Find where the given text appears and provide that cell's center as [x, y] coordinate. 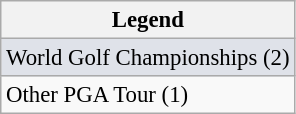
Other PGA Tour (1) [148, 95]
Legend [148, 20]
World Golf Championships (2) [148, 58]
